Locate the cell with the specified text and output its [x, y] center coordinate. 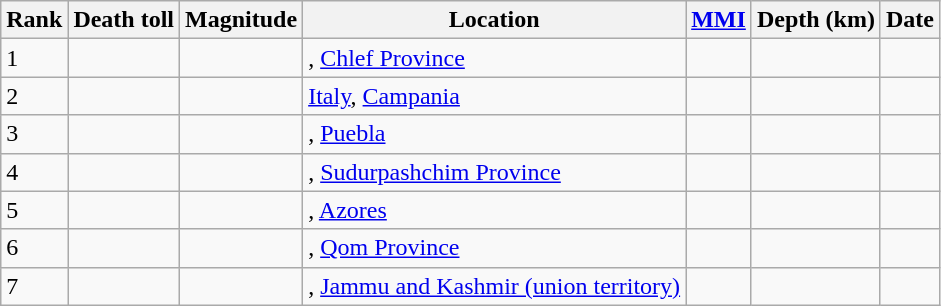
2 [34, 96]
, Qom Province [494, 248]
MMI [719, 20]
5 [34, 210]
Italy, Campania [494, 96]
6 [34, 248]
, Puebla [494, 134]
Magnitude [242, 20]
Rank [34, 20]
3 [34, 134]
Depth (km) [816, 20]
, Sudurpashchim Province [494, 172]
1 [34, 58]
4 [34, 172]
, Jammu and Kashmir (union territory) [494, 286]
7 [34, 286]
Date [910, 20]
, Azores [494, 210]
, Chlef Province [494, 58]
Death toll [124, 20]
Location [494, 20]
